Pinpoint the cell where the given text exists, returning its [X, Y] midpoint coordinate. 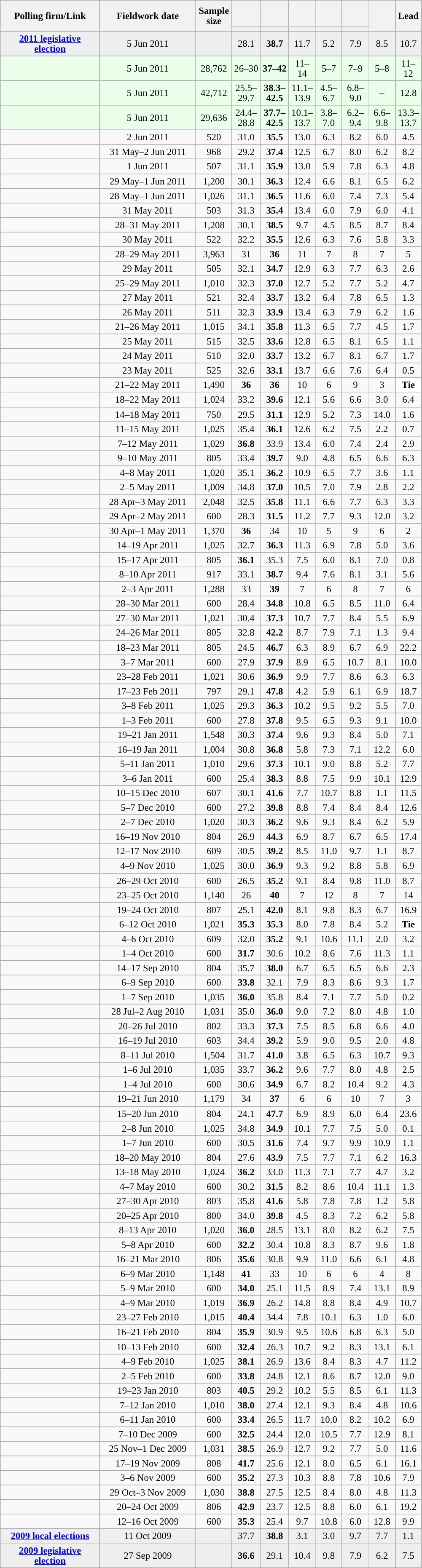
28–30 Mar 2011 [148, 604]
2,048 [214, 502]
1.2 [382, 1201]
37–42 [275, 68]
31 May 2011 [148, 211]
3–6 Nov 2009 [148, 1478]
33.6 [275, 341]
2–3 Apr 2011 [148, 589]
503 [214, 211]
808 [214, 1463]
27.4 [275, 1405]
42.0 [275, 910]
43.9 [275, 1157]
1.8 [409, 1245]
19.2 [409, 1507]
42,712 [214, 93]
31.6 [275, 1143]
4–8 May 2011 [148, 473]
3–6 Jan 2011 [148, 778]
14 [409, 895]
34.1 [246, 327]
28.5 [275, 1230]
1–7 Sep 2010 [148, 997]
29 Oct–3 Nov 2009 [148, 1493]
1,370 [214, 531]
28–31 May 2011 [148, 225]
2.5 [409, 1070]
38.3 [275, 778]
10–13 Feb 2010 [148, 1347]
8–10 Apr 2011 [148, 574]
1 Jun 2011 [148, 167]
1,004 [214, 750]
3,963 [214, 254]
14–19 Apr 2011 [148, 546]
47.8 [275, 691]
11 Oct 2009 [148, 1536]
5–7 Dec 2010 [148, 808]
4–9 Nov 2010 [148, 866]
35.0 [246, 1012]
14–17 Sep 2010 [148, 968]
16–19 Jan 2011 [148, 750]
33.0 [275, 1172]
16–21 Mar 2010 [148, 1259]
13.7 [302, 371]
0.1 [409, 1128]
28,762 [214, 68]
17.4 [409, 836]
1,288 [214, 589]
4.1 [409, 211]
27.6 [246, 1157]
31.3 [246, 211]
1,179 [214, 1099]
14.0 [382, 414]
41.0 [275, 1055]
21–26 May 2011 [148, 327]
4–9 Mar 2010 [148, 1303]
10–15 Dec 2010 [148, 793]
37.8 [275, 720]
30.0 [246, 866]
10.3 [302, 1478]
1–7 Jun 2010 [148, 1143]
1,030 [214, 1493]
2.9 [409, 443]
15–20 Jun 2010 [148, 1114]
525 [214, 371]
750 [214, 414]
26.2 [275, 1303]
32.7 [246, 546]
7–9 [355, 68]
20–24 Oct 2009 [148, 1507]
13.3–13.7 [409, 118]
1–4 Oct 2010 [148, 954]
35.1 [246, 473]
10.1–13.7 [302, 118]
28 Jul–2 Aug 2010 [148, 1012]
32.6 [246, 371]
27–30 Apr 2010 [148, 1201]
23–27 Feb 2010 [148, 1317]
20–25 Apr 2010 [148, 1215]
40.5 [246, 1391]
2.3 [409, 968]
3.8 [302, 1055]
31 [246, 254]
603 [214, 1041]
8–11 Jul 2010 [148, 1055]
2.8 [382, 487]
29 Apr–2 May 2011 [148, 516]
0.8 [409, 560]
32.8 [246, 633]
24.8 [275, 1376]
2009 legislative election [50, 1556]
4–6 Oct 2010 [148, 939]
1,019 [214, 1303]
24.4–28.8 [246, 118]
2.6 [409, 269]
19–21 Jun 2010 [148, 1099]
37.9 [275, 662]
18–22 May 2011 [148, 400]
1,009 [214, 487]
37.7 [246, 1536]
40.4 [246, 1317]
27.8 [246, 720]
0.7 [409, 429]
5–8 Apr 2010 [148, 1245]
19–23 Jan 2010 [148, 1391]
521 [214, 297]
34.7 [275, 269]
12.2 [382, 750]
1,548 [214, 735]
12.4 [302, 181]
24 May 2011 [148, 356]
28.4 [246, 604]
27.5 [275, 1493]
24–26 Mar 2011 [148, 633]
26.3 [275, 1347]
23.7 [275, 1507]
802 [214, 1026]
800 [214, 1215]
1,490 [214, 385]
6–9 Sep 2010 [148, 982]
28–29 May 2011 [148, 254]
4.2 [302, 691]
39.6 [275, 400]
26–29 Oct 2010 [148, 880]
14.8 [302, 1303]
19–24 Oct 2010 [148, 910]
8–13 Apr 2010 [148, 1230]
3–7 Mar 2011 [148, 662]
39 [275, 589]
25.5–29.7 [246, 93]
2–5 May 2011 [148, 487]
27–30 Mar 2011 [148, 618]
9–10 May 2011 [148, 458]
30.9 [275, 1333]
16–19 Jul 2010 [148, 1041]
26 [246, 895]
968 [214, 152]
19–21 Jan 2011 [148, 735]
30.2 [246, 1187]
4.3 [409, 1085]
6.6–9.8 [382, 118]
11–12 [409, 68]
24.1 [246, 1114]
2–5 Feb 2010 [148, 1376]
18–20 May 2010 [148, 1157]
7–12 May 2011 [148, 443]
20–26 Jul 2010 [148, 1026]
31 May–2 Jun 2011 [148, 152]
1–3 Feb 2011 [148, 720]
1,026 [214, 195]
23–28 Feb 2011 [148, 676]
807 [214, 910]
6.8–9.0 [355, 93]
23.6 [409, 1114]
16.9 [409, 910]
2009 local elections [50, 1536]
27.2 [246, 808]
42.2 [275, 633]
Polling firm/Link [50, 16]
29 May–1 Jun 2011 [148, 181]
5.4 [409, 195]
35.7 [246, 968]
24.4 [275, 1434]
7–12 Jan 2010 [148, 1405]
29,636 [214, 118]
Lead [409, 16]
29.5 [246, 414]
– [382, 93]
6–12 Oct 2010 [148, 924]
18–23 Mar 2011 [148, 648]
522 [214, 239]
607 [214, 793]
28 Apr–3 May 2011 [148, 502]
30 Apr–1 May 2011 [148, 531]
41 [246, 1274]
2–7 Dec 2010 [148, 822]
29 May 2011 [148, 269]
0.5 [409, 371]
6–11 Jan 2010 [148, 1419]
1,200 [214, 181]
4.9 [382, 1303]
15–17 Apr 2011 [148, 560]
6.2–9.4 [355, 118]
38.1 [246, 1361]
2 Jun 2011 [148, 137]
35.6 [246, 1259]
4.5–6.7 [329, 93]
33.2 [246, 400]
31.0 [246, 137]
27 May 2011 [148, 297]
2011 legislative election [50, 44]
37.7–42.5 [275, 118]
797 [214, 691]
28.3 [246, 516]
1,148 [214, 1274]
22.2 [409, 648]
2–8 Jun 2010 [148, 1128]
27.3 [275, 1478]
11.1–13.9 [302, 93]
520 [214, 137]
16.1 [409, 1463]
11–15 May 2011 [148, 429]
505 [214, 269]
25 May 2011 [148, 341]
16–21 Feb 2010 [148, 1333]
1,029 [214, 443]
13.6 [302, 1361]
13–18 May 2010 [148, 1172]
6–9 Mar 2010 [148, 1274]
11 [302, 254]
511 [214, 313]
12–17 Nov 2010 [148, 852]
23 May 2011 [148, 371]
4 [382, 1274]
29.6 [246, 764]
5–11 Jan 2011 [148, 764]
917 [214, 574]
12–16 Oct 2009 [148, 1521]
41.7 [246, 1463]
507 [214, 167]
Fieldwork date [148, 16]
29.3 [246, 706]
5–7 [329, 68]
0.2 [409, 997]
16–19 Nov 2010 [148, 836]
17–19 Nov 2009 [148, 1463]
Sample size [214, 16]
27.9 [246, 662]
21–22 May 2011 [148, 385]
33.3 [246, 1026]
37 [275, 1099]
42.9 [246, 1507]
12 [329, 895]
3.8–7.0 [329, 118]
7–10 Dec 2009 [148, 1434]
24.5 [246, 648]
16.3 [409, 1157]
17–23 Feb 2011 [148, 691]
1–4 Jul 2010 [148, 1085]
26 May 2011 [148, 313]
25 Nov–1 Dec 2009 [148, 1449]
40 [275, 895]
1,208 [214, 225]
27 Sep 2009 [148, 1556]
47.7 [275, 1114]
4–9 Feb 2010 [148, 1361]
3–8 Feb 2011 [148, 706]
36.6 [246, 1556]
4.0 [409, 1026]
25.6 [275, 1463]
1,140 [214, 895]
1–6 Jul 2010 [148, 1070]
39.7 [275, 458]
2.4 [382, 443]
14–18 May 2011 [148, 414]
1,504 [214, 1055]
2 [409, 531]
26–30 [246, 68]
46.7 [275, 648]
25–29 May 2011 [148, 283]
28.1 [246, 44]
18.7 [409, 691]
38.3–42.5 [275, 93]
5–8 [382, 68]
4–7 May 2010 [148, 1187]
44.3 [275, 836]
11–14 [302, 68]
30 May 2011 [148, 239]
510 [214, 356]
28 May–1 Jun 2011 [148, 195]
23–25 Oct 2010 [148, 895]
5–9 Mar 2010 [148, 1289]
36.5 [275, 195]
515 [214, 341]
